Find where the given text appears and provide that cell's center as [x, y] coordinate. 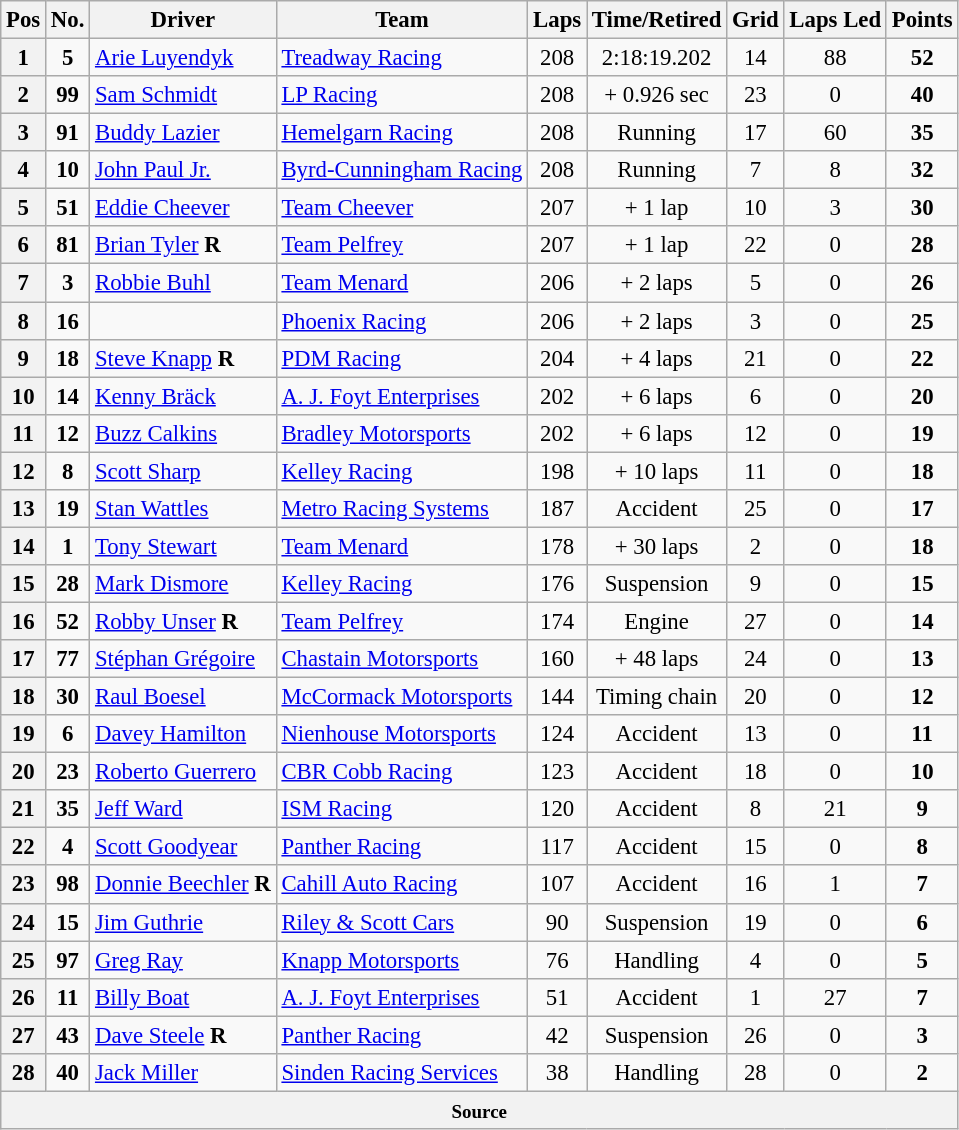
2:18:19.202 [657, 58]
Time/Retired [657, 20]
Source [480, 1110]
91 [68, 133]
Grid [756, 20]
Raul Boesel [183, 697]
Chastain Motorsports [402, 659]
204 [558, 358]
ISM Racing [402, 809]
81 [68, 245]
Metro Racing Systems [402, 509]
38 [558, 1073]
Arie Luyendyk [183, 58]
77 [68, 659]
Sam Schmidt [183, 95]
Buddy Lazier [183, 133]
Dave Steele R [183, 1035]
LP Racing [402, 95]
+ 48 laps [657, 659]
Jeff Ward [183, 809]
Team [402, 20]
Donnie Beechler R [183, 885]
+ 30 laps [657, 546]
+ 4 laps [657, 358]
97 [68, 960]
Nienhouse Motorsports [402, 734]
98 [68, 885]
Steve Knapp R [183, 358]
Engine [657, 621]
Mark Dismore [183, 584]
Phoenix Racing [402, 321]
McCormack Motorsports [402, 697]
Cahill Auto Racing [402, 885]
123 [558, 772]
Buzz Calkins [183, 433]
Tony Stewart [183, 546]
Billy Boat [183, 997]
174 [558, 621]
60 [835, 133]
Pos [24, 20]
Sinden Racing Services [402, 1073]
99 [68, 95]
Timing chain [657, 697]
117 [558, 847]
160 [558, 659]
Knapp Motorsports [402, 960]
176 [558, 584]
Laps [558, 20]
107 [558, 885]
42 [558, 1035]
Byrd-Cunningham Racing [402, 170]
Davey Hamilton [183, 734]
Riley & Scott Cars [402, 922]
Kenny Bräck [183, 396]
88 [835, 58]
No. [68, 20]
Hemelgarn Racing [402, 133]
+ 0.926 sec [657, 95]
Treadway Racing [402, 58]
198 [558, 471]
John Paul Jr. [183, 170]
Team Cheever [402, 208]
+ 10 laps [657, 471]
43 [68, 1035]
120 [558, 809]
Greg Ray [183, 960]
CBR Cobb Racing [402, 772]
PDM Racing [402, 358]
Eddie Cheever [183, 208]
Roberto Guerrero [183, 772]
187 [558, 509]
Points [922, 20]
124 [558, 734]
178 [558, 546]
Stan Wattles [183, 509]
76 [558, 960]
144 [558, 697]
90 [558, 922]
Robby Unser R [183, 621]
Bradley Motorsports [402, 433]
Jim Guthrie [183, 922]
Driver [183, 20]
Laps Led [835, 20]
Scott Goodyear [183, 847]
Stéphan Grégoire [183, 659]
32 [922, 170]
Jack Miller [183, 1073]
Brian Tyler R [183, 245]
Robbie Buhl [183, 283]
Scott Sharp [183, 471]
